Identify which cell holds the provided text, then report its [x, y] central coordinate. 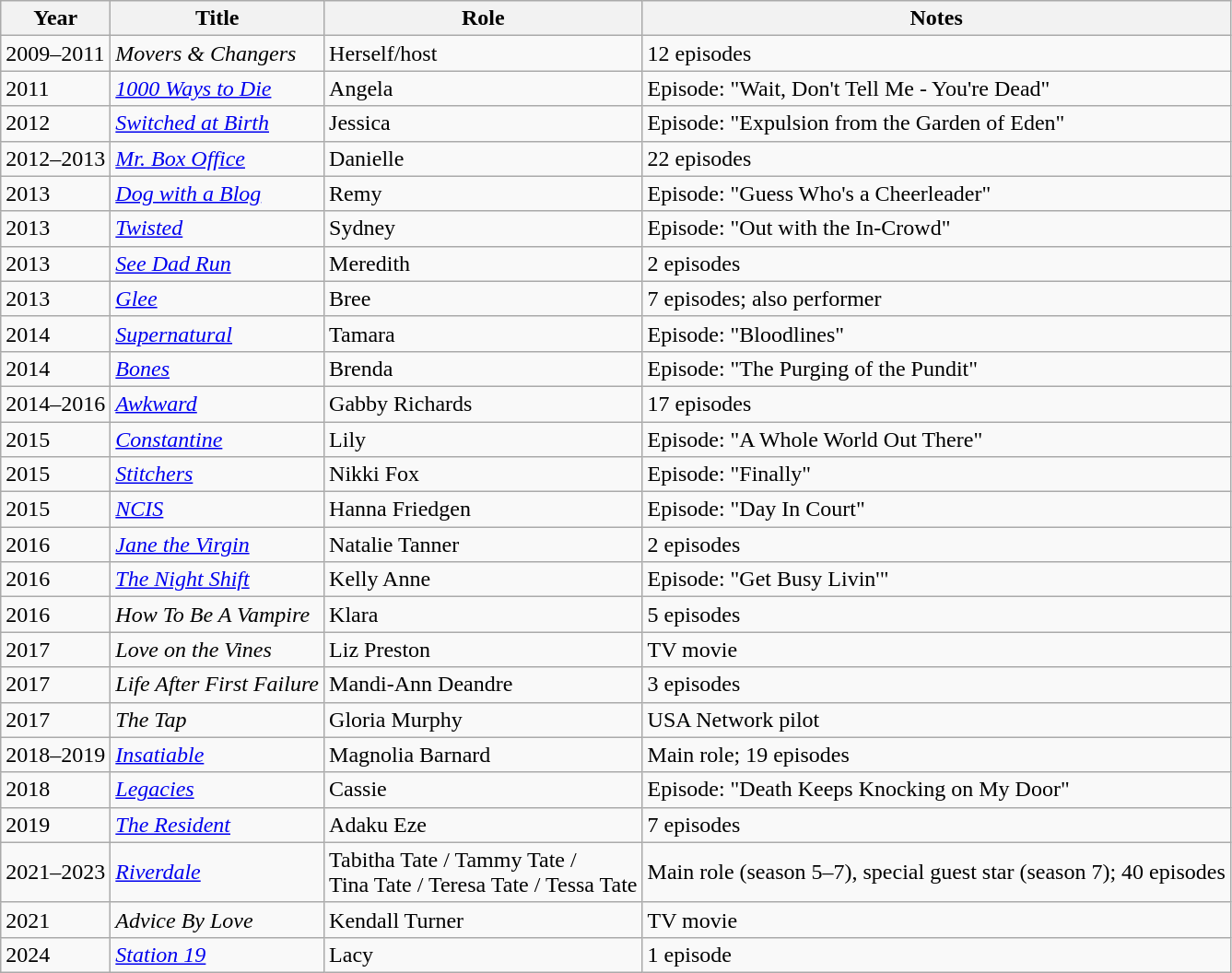
Lily [483, 440]
2021–2023 [55, 872]
2018–2019 [55, 755]
Episode: "Death Keeps Knocking on My Door" [936, 790]
NCIS [217, 510]
USA Network pilot [936, 720]
Station 19 [217, 955]
Episode: "Get Busy Livin'" [936, 580]
Insatiable [217, 755]
Episode: "Expulsion from the Garden of Eden" [936, 123]
Episode: "The Purging of the Pundit" [936, 369]
Nikki Fox [483, 475]
Dog with a Blog [217, 193]
Mandi-Ann Deandre [483, 685]
The Night Shift [217, 580]
Kendall Turner [483, 920]
Awkward [217, 404]
1000 Ways to Die [217, 88]
Remy [483, 193]
Main role (season 5–7), special guest star (season 7); 40 episodes [936, 872]
2019 [55, 825]
Gloria Murphy [483, 720]
Bones [217, 369]
Liz Preston [483, 650]
2009–2011 [55, 53]
Episode: "Day In Court" [936, 510]
The Tap [217, 720]
2014–2016 [55, 404]
Mr. Box Office [217, 158]
Switched at Birth [217, 123]
Episode: "Out with the In-Crowd" [936, 229]
Meredith [483, 264]
Jessica [483, 123]
Episode: "Finally" [936, 475]
2012 [55, 123]
Angela [483, 88]
2012–2013 [55, 158]
17 episodes [936, 404]
2018 [55, 790]
1 episode [936, 955]
The Resident [217, 825]
Episode: "A Whole World Out There" [936, 440]
Kelly Anne [483, 580]
7 episodes [936, 825]
Constantine [217, 440]
5 episodes [936, 615]
Movers & Changers [217, 53]
Herself/host [483, 53]
22 episodes [936, 158]
See Dad Run [217, 264]
Role [483, 18]
2024 [55, 955]
2021 [55, 920]
Adaku Eze [483, 825]
Main role; 19 episodes [936, 755]
Legacies [217, 790]
Love on the Vines [217, 650]
Stitchers [217, 475]
Natalie Tanner [483, 545]
Tabitha Tate / Tammy Tate / Tina Tate / Teresa Tate / Tessa Tate [483, 872]
2011 [55, 88]
Title [217, 18]
Glee [217, 299]
Supernatural [217, 334]
Lacy [483, 955]
3 episodes [936, 685]
Twisted [217, 229]
Gabby Richards [483, 404]
Sydney [483, 229]
Tamara [483, 334]
Hanna Friedgen [483, 510]
12 episodes [936, 53]
Advice By Love [217, 920]
Episode: "Bloodlines" [936, 334]
Brenda [483, 369]
Cassie [483, 790]
Magnolia Barnard [483, 755]
Life After First Failure [217, 685]
Episode: "Guess Who's a Cheerleader" [936, 193]
Jane the Virgin [217, 545]
Notes [936, 18]
Bree [483, 299]
Klara [483, 615]
Danielle [483, 158]
Riverdale [217, 872]
Episode: "Wait, Don't Tell Me - You're Dead" [936, 88]
Year [55, 18]
7 episodes; also performer [936, 299]
How To Be A Vampire [217, 615]
